Return the (x, y) coordinate for the center point of the cell that contains the specified text.  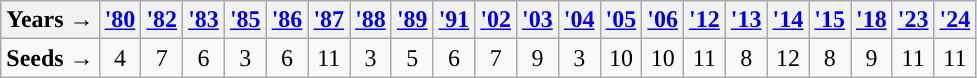
12 (788, 58)
'18 (872, 20)
'05 (621, 20)
'04 (579, 20)
Years → (50, 20)
'14 (788, 20)
'80 (120, 20)
'88 (371, 20)
4 (120, 58)
Seeds → (50, 58)
'12 (705, 20)
'89 (412, 20)
'24 (955, 20)
'85 (245, 20)
'86 (287, 20)
'15 (830, 20)
'83 (204, 20)
'02 (496, 20)
'82 (162, 20)
5 (412, 58)
'13 (746, 20)
'06 (663, 20)
'87 (329, 20)
'91 (454, 20)
'03 (538, 20)
'23 (913, 20)
